Pinpoint the cell where the given text exists, returning its [X, Y] midpoint coordinate. 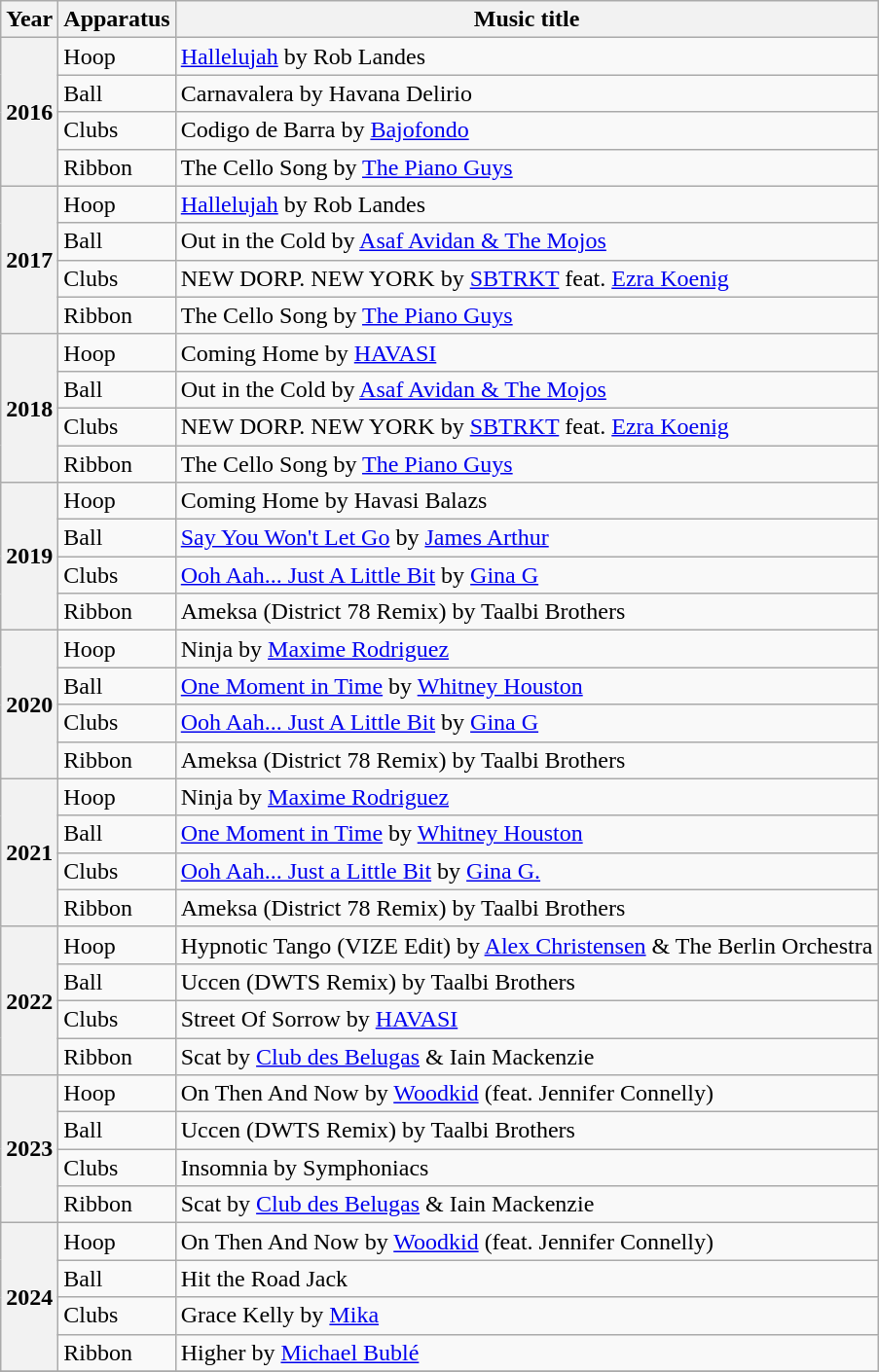
Coming Home by HAVASI [527, 352]
Apparatus [117, 19]
Street Of Sorrow by HAVASI [527, 1019]
Ooh Aah... Just a Little Bit by Gina G. [527, 871]
2023 [29, 1149]
2016 [29, 112]
2024 [29, 1297]
Carnavalera by Havana Delirio [527, 93]
Coming Home by Havasi Balazs [527, 501]
Insomnia by Symphoniacs [527, 1168]
2021 [29, 852]
2018 [29, 408]
Music title [527, 19]
Say You Won't Let Go by James Arthur [527, 538]
2022 [29, 1000]
2020 [29, 704]
2017 [29, 260]
Hypnotic Tango (VIZE Edit) by Alex Christensen & The Berlin Orchestra [527, 945]
Higher by Michael Bublé [527, 1353]
2019 [29, 557]
Year [29, 19]
Grace Kelly by Mika [527, 1316]
Codigo de Barra by Bajofondo [527, 130]
Hit the Road Jack [527, 1279]
